Locate the cell with the specified text and output its (X, Y) center coordinate. 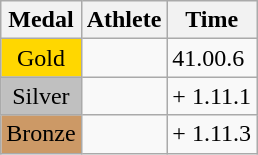
Gold (41, 58)
+ 1.11.1 (212, 96)
41.00.6 (212, 58)
Bronze (41, 134)
Silver (41, 96)
Time (212, 20)
Medal (41, 20)
Athlete (124, 20)
+ 1.11.3 (212, 134)
